Detect which cell encompasses the target text, then output its (X, Y) center coordinate. 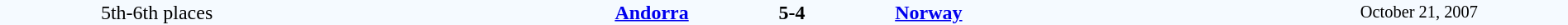
5th-6th places (157, 12)
5-4 (791, 12)
Norway (1082, 12)
October 21, 2007 (1419, 12)
Andorra (501, 12)
